Search for the cell housing the specified text and yield its (X, Y) center coordinate. 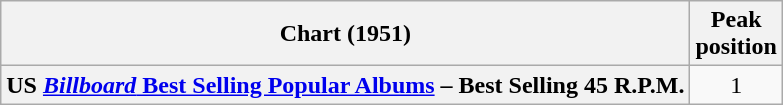
1 (736, 85)
Chart (1951) (346, 34)
Peakposition (736, 34)
US Billboard Best Selling Popular Albums – Best Selling 45 R.P.M. (346, 85)
